Search for the cell housing the specified text and yield its [X, Y] center coordinate. 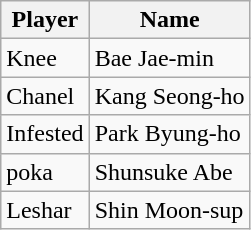
Name [170, 20]
Shin Moon-sup [170, 210]
Player [45, 20]
Shunsuke Abe [170, 172]
Chanel [45, 96]
poka [45, 172]
Knee [45, 58]
Infested [45, 134]
Bae Jae-min [170, 58]
Kang Seong-ho [170, 96]
Leshar [45, 210]
Park Byung-ho [170, 134]
